From the cell containing the given text, extract its center point as (x, y) coordinate. 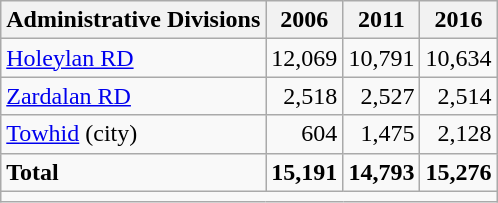
12,069 (304, 58)
Administrative Divisions (134, 20)
2016 (458, 20)
2006 (304, 20)
2,527 (382, 96)
604 (304, 134)
15,191 (304, 172)
10,791 (382, 58)
2,128 (458, 134)
Holeylan RD (134, 58)
2011 (382, 20)
Total (134, 172)
Zardalan RD (134, 96)
1,475 (382, 134)
2,514 (458, 96)
10,634 (458, 58)
2,518 (304, 96)
Towhid (city) (134, 134)
14,793 (382, 172)
15,276 (458, 172)
